Scan for the cell matching the given text and deliver its [x, y] coordinate at center. 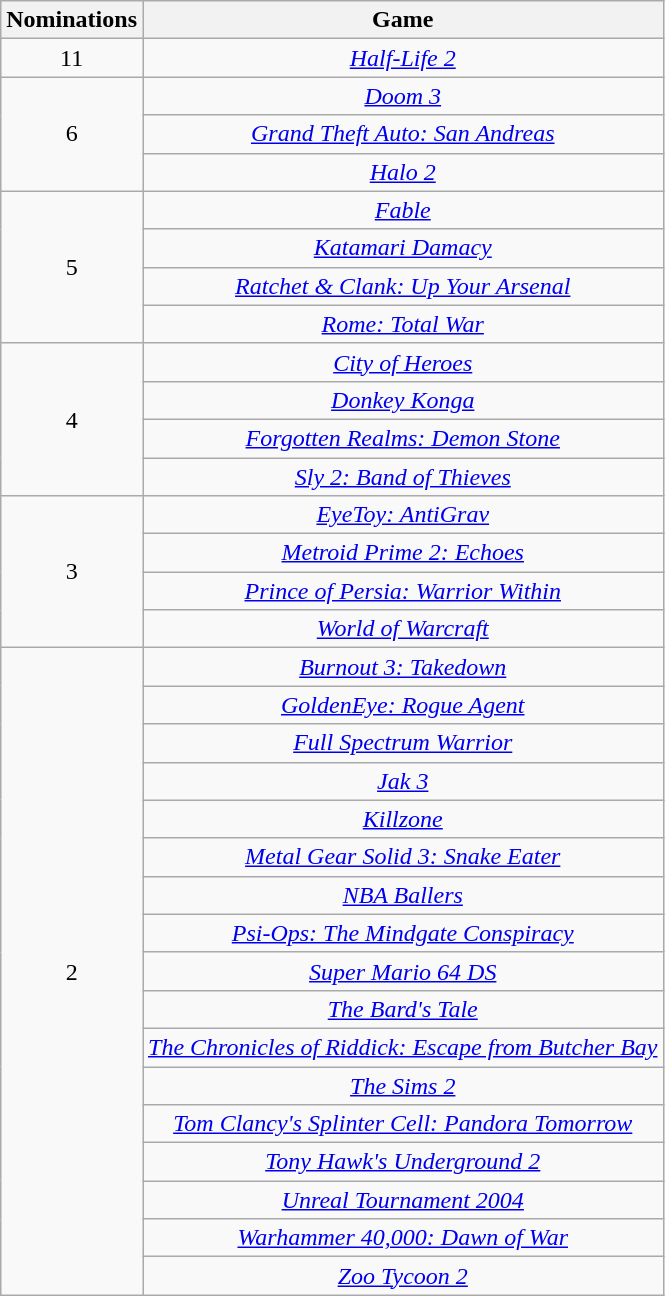
GoldenEye: Rogue Agent [402, 705]
World of Warcraft [402, 629]
Super Mario 64 DS [402, 971]
Rome: Total War [402, 324]
Jak 3 [402, 781]
Metroid Prime 2: Echoes [402, 553]
3 [72, 572]
Tony Hawk's Underground 2 [402, 1162]
The Chronicles of Riddick: Escape from Butcher Bay [402, 1047]
Katamari Damacy [402, 248]
Game [402, 20]
Full Spectrum Warrior [402, 743]
Half-Life 2 [402, 58]
6 [72, 134]
4 [72, 419]
Doom 3 [402, 96]
2 [72, 972]
Psi-Ops: The Mindgate Conspiracy [402, 933]
The Bard's Tale [402, 1009]
EyeToy: AntiGrav [402, 515]
Grand Theft Auto: San Andreas [402, 134]
Warhammer 40,000: Dawn of War [402, 1238]
Ratchet & Clank: Up Your Arsenal [402, 286]
Donkey Konga [402, 400]
Forgotten Realms: Demon Stone [402, 438]
Prince of Persia: Warrior Within [402, 591]
5 [72, 267]
NBA Ballers [402, 895]
Nominations [72, 20]
Killzone [402, 819]
City of Heroes [402, 362]
11 [72, 58]
Zoo Tycoon 2 [402, 1276]
Tom Clancy's Splinter Cell: Pandora Tomorrow [402, 1124]
Metal Gear Solid 3: Snake Eater [402, 857]
The Sims 2 [402, 1085]
Halo 2 [402, 172]
Sly 2: Band of Thieves [402, 477]
Burnout 3: Takedown [402, 667]
Unreal Tournament 2004 [402, 1200]
Fable [402, 210]
